From the cell containing the given text, extract its center point as (x, y) coordinate. 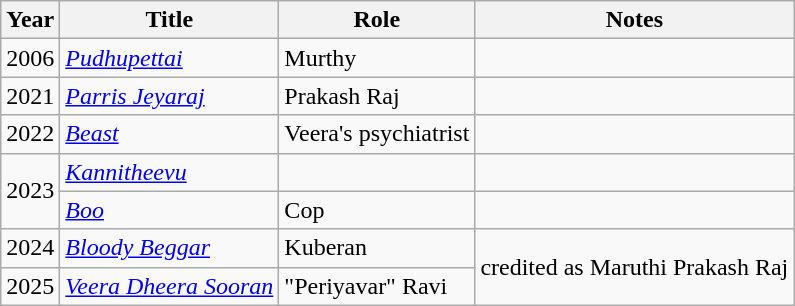
2025 (30, 286)
Veera's psychiatrist (377, 134)
Year (30, 20)
2023 (30, 191)
Cop (377, 210)
Parris Jeyaraj (170, 96)
Title (170, 20)
Murthy (377, 58)
Kuberan (377, 248)
2024 (30, 248)
2006 (30, 58)
Bloody Beggar (170, 248)
Pudhupettai (170, 58)
Notes (634, 20)
"Periyavar" Ravi (377, 286)
credited as Maruthi Prakash Raj (634, 267)
Role (377, 20)
Beast (170, 134)
2022 (30, 134)
Kannitheevu (170, 172)
Boo (170, 210)
Veera Dheera Sooran (170, 286)
Prakash Raj (377, 96)
2021 (30, 96)
